Scan for the cell matching the given text and deliver its [X, Y] coordinate at center. 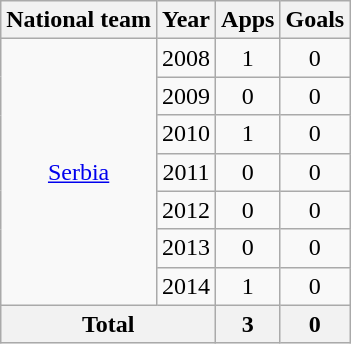
2014 [186, 286]
2013 [186, 248]
2008 [186, 58]
2010 [186, 134]
Apps [248, 20]
Total [108, 324]
Goals [315, 20]
2012 [186, 210]
2009 [186, 96]
Serbia [79, 172]
National team [79, 20]
3 [248, 324]
Year [186, 20]
2011 [186, 172]
